Determine the (x, y) coordinate at the center of the cell enclosing the given text.  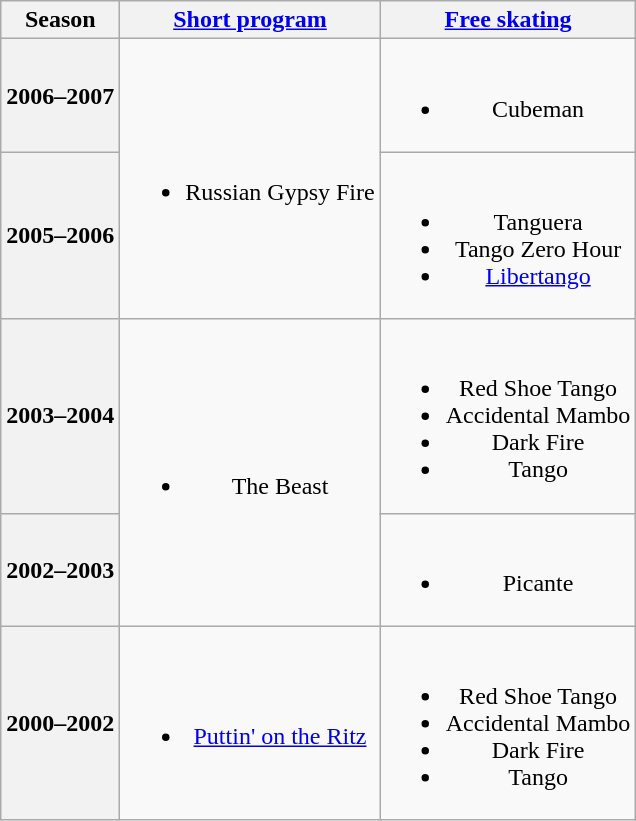
Cubeman (508, 96)
The Beast (250, 472)
TangueraTango Zero Hour Libertango (508, 236)
Russian Gypsy Fire (250, 179)
Puttin' on the Ritz (250, 723)
2006–2007 (60, 96)
Season (60, 20)
2000–2002 (60, 723)
Short program (250, 20)
2003–2004 (60, 416)
2002–2003 (60, 570)
2005–2006 (60, 236)
Free skating (508, 20)
Picante (508, 570)
